Search for the cell housing the specified text and yield its (X, Y) center coordinate. 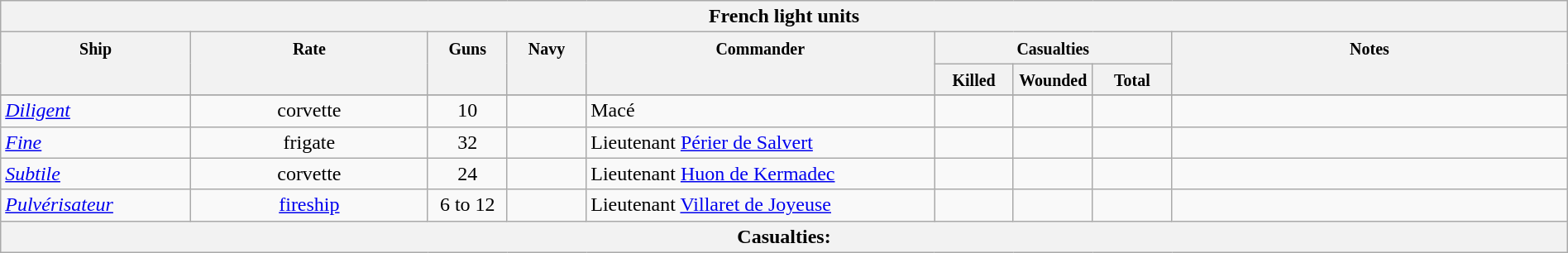
French light units (784, 17)
Killed (974, 79)
Lieutenant Périer de Salvert (761, 142)
Diligent (96, 111)
Commander (761, 64)
6 to 12 (467, 205)
frigate (309, 142)
Rate (309, 64)
Wounded (1053, 79)
Casualties: (784, 236)
Lieutenant Villaret de Joyeuse (761, 205)
Guns (467, 64)
Subtile (96, 174)
Fine (96, 142)
Notes (1370, 64)
Navy (547, 64)
Casualties (1054, 48)
Macé (761, 111)
fireship (309, 205)
Lieutenant Huon de Kermadec (761, 174)
10 (467, 111)
Pulvérisateur (96, 205)
Ship (96, 64)
Total (1132, 79)
24 (467, 174)
32 (467, 142)
